Search for the cell housing the specified text and yield its (X, Y) center coordinate. 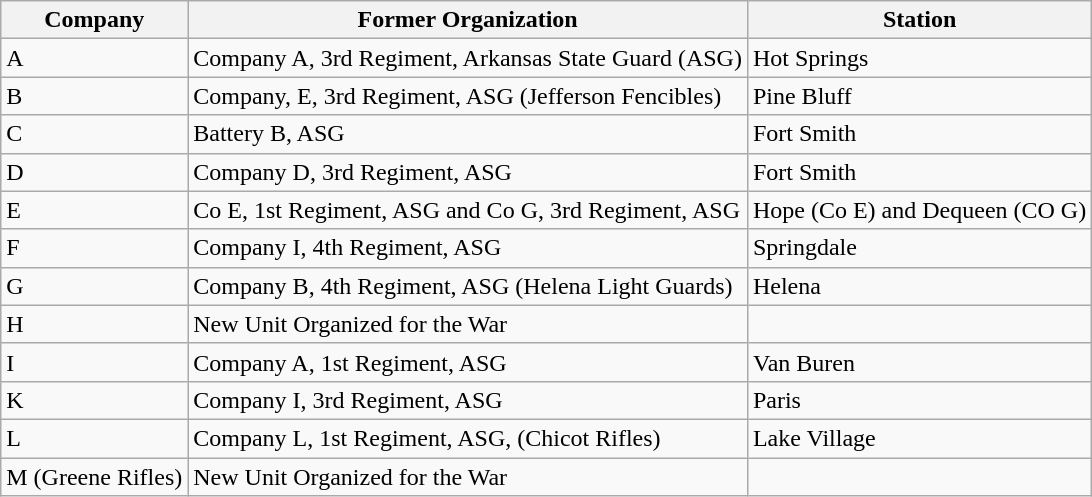
D (94, 172)
B (94, 96)
Company I, 4th Regiment, ASG (468, 248)
Company, E, 3rd Regiment, ASG (Jefferson Fencibles) (468, 96)
C (94, 134)
Company A, 3rd Regiment, Arkansas State Guard (ASG) (468, 58)
K (94, 400)
H (94, 324)
Co E, 1st Regiment, ASG and Co G, 3rd Regiment, ASG (468, 210)
Company B, 4th Regiment, ASG (Helena Light Guards) (468, 286)
Hot Springs (919, 58)
I (94, 362)
Former Organization (468, 20)
L (94, 438)
Company I, 3rd Regiment, ASG (468, 400)
G (94, 286)
Station (919, 20)
Company (94, 20)
Paris (919, 400)
Springdale (919, 248)
Pine Bluff (919, 96)
E (94, 210)
Van Buren (919, 362)
Company L, 1st Regiment, ASG, (Chicot Rifles) (468, 438)
Company D, 3rd Regiment, ASG (468, 172)
A (94, 58)
M (Greene Rifles) (94, 477)
Battery B, ASG (468, 134)
F (94, 248)
Lake Village (919, 438)
Helena (919, 286)
Company A, 1st Regiment, ASG (468, 362)
Hope (Co E) and Dequeen (CO G) (919, 210)
